Extract the [X, Y] coordinate from the center of the cell holding the provided text.  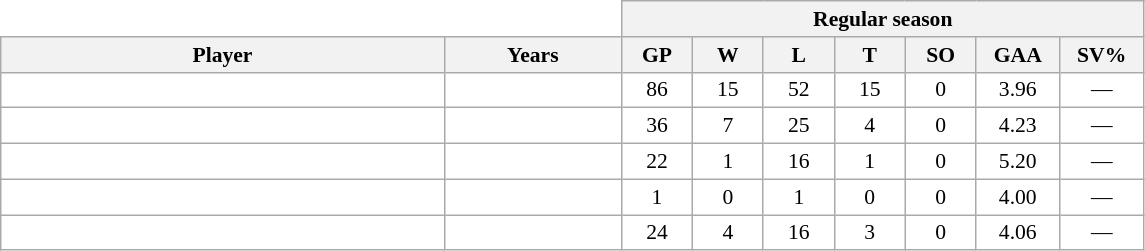
Player [222, 55]
GP [656, 55]
7 [728, 126]
3.96 [1018, 90]
5.20 [1018, 162]
86 [656, 90]
4.06 [1018, 233]
25 [798, 126]
L [798, 55]
36 [656, 126]
GAA [1018, 55]
Regular season [882, 19]
22 [656, 162]
SO [940, 55]
4.23 [1018, 126]
3 [870, 233]
Years [532, 55]
T [870, 55]
4.00 [1018, 197]
SV% [1102, 55]
52 [798, 90]
W [728, 55]
24 [656, 233]
